Identify which cell holds the provided text, then report its (X, Y) central coordinate. 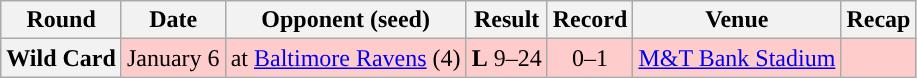
Date (173, 20)
L 9–24 (506, 58)
Recap (878, 20)
Opponent (seed) (346, 20)
at Baltimore Ravens (4) (346, 58)
0–1 (590, 58)
January 6 (173, 58)
Venue (737, 20)
Wild Card (62, 58)
M&T Bank Stadium (737, 58)
Record (590, 20)
Result (506, 20)
Round (62, 20)
